Output the [X, Y] coordinate of the center of the cell containing the given text.  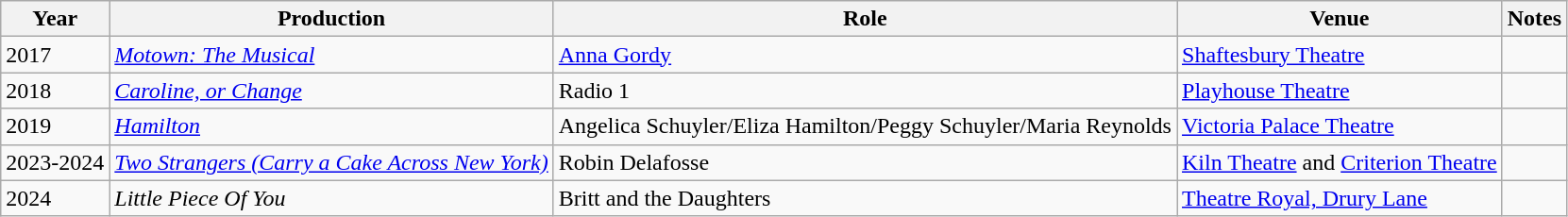
Playhouse Theatre [1339, 91]
Caroline, or Change [331, 91]
Hamilton [331, 126]
Year [55, 19]
2019 [55, 126]
2024 [55, 198]
Notes [1534, 19]
2018 [55, 91]
2017 [55, 55]
Angelica Schuyler/Eliza Hamilton/Peggy Schuyler/Maria Reynolds [865, 126]
Motown: The Musical [331, 55]
Shaftesbury Theatre [1339, 55]
Anna Gordy [865, 55]
Britt and the Daughters [865, 198]
Venue [1339, 19]
Little Piece Of You [331, 198]
Theatre Royal, Drury Lane [1339, 198]
Production [331, 19]
Victoria Palace Theatre [1339, 126]
Robin Delafosse [865, 162]
Radio 1 [865, 91]
Role [865, 19]
Kiln Theatre and Criterion Theatre [1339, 162]
Two Strangers (Carry a Cake Across New York) [331, 162]
2023-2024 [55, 162]
